Return the (x, y) coordinate for the center point of the cell that contains the specified text.  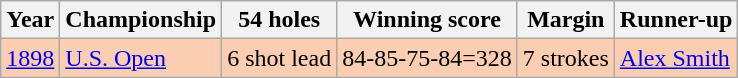
6 shot lead (280, 58)
7 strokes (566, 58)
Alex Smith (676, 58)
Margin (566, 20)
84-85-75-84=328 (428, 58)
Winning score (428, 20)
1898 (30, 58)
Year (30, 20)
U.S. Open (141, 58)
Runner-up (676, 20)
54 holes (280, 20)
Championship (141, 20)
